From the cell containing the given text, extract its center point as (X, Y) coordinate. 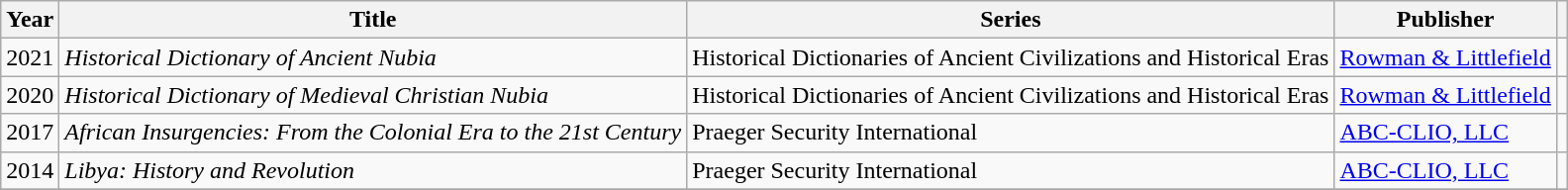
2021 (30, 57)
2020 (30, 95)
2017 (30, 133)
Title (373, 20)
Year (30, 20)
2014 (30, 170)
Historical Dictionary of Ancient Nubia (373, 57)
Libya: History and Revolution (373, 170)
Historical Dictionary of Medieval Christian Nubia (373, 95)
African Insurgencies: From the Colonial Era to the 21st Century (373, 133)
Series (1011, 20)
Publisher (1445, 20)
